Scan for the cell matching the given text and deliver its [X, Y] coordinate at center. 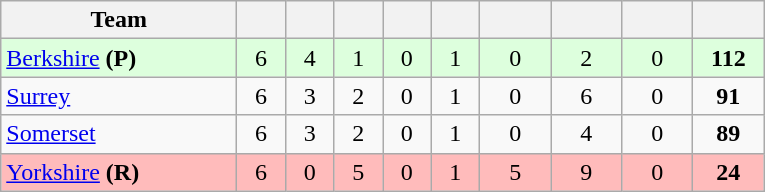
9 [586, 172]
Berkshire (P) [119, 58]
89 [728, 134]
24 [728, 172]
91 [728, 96]
Yorkshire (R) [119, 172]
112 [728, 58]
Team [119, 20]
Somerset [119, 134]
Surrey [119, 96]
